Return the [x, y] coordinate for the center point of the cell that contains the specified text.  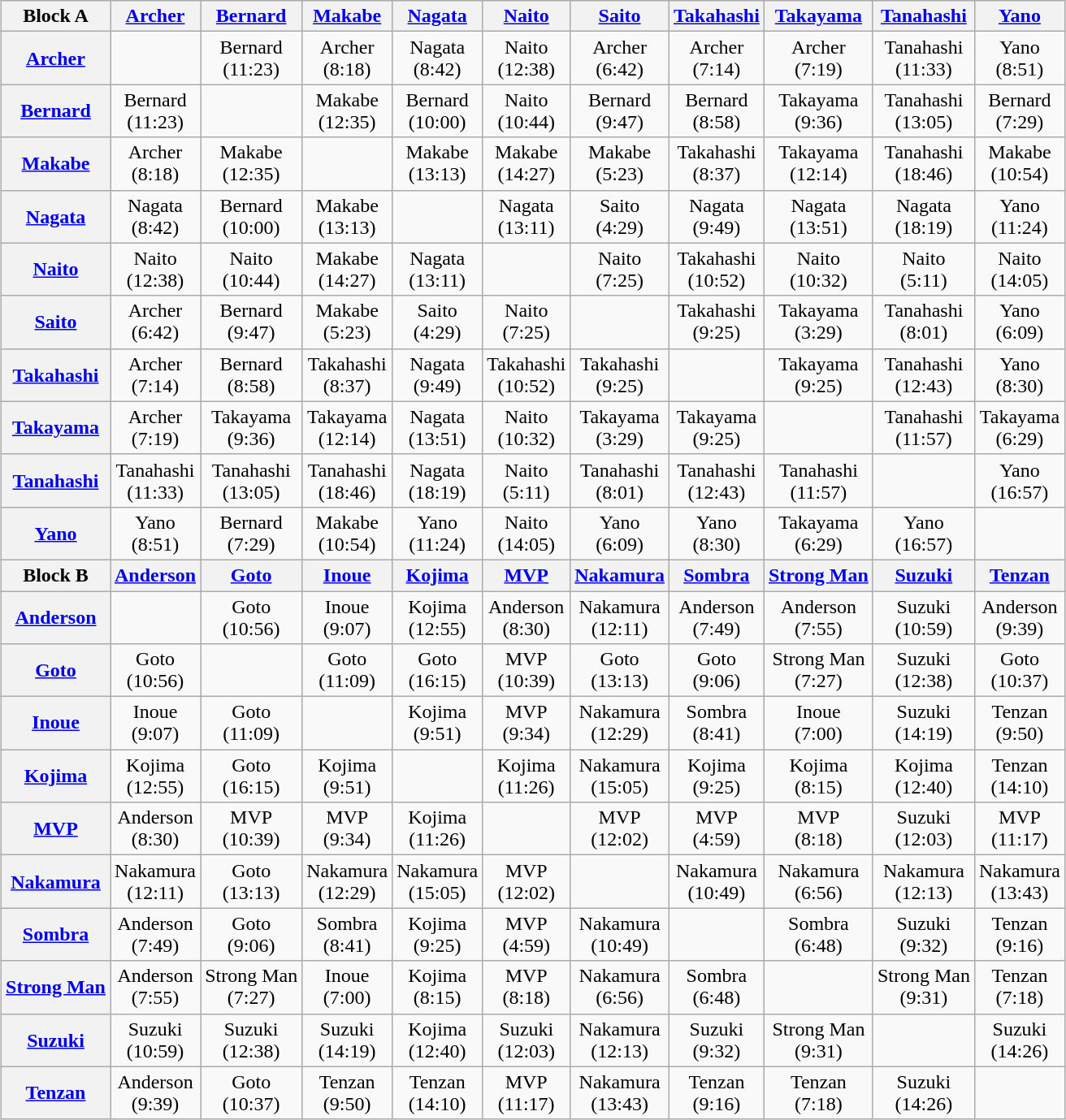
Block A [56, 16]
Block B [56, 575]
